From the cell containing the given text, extract its center point as [x, y] coordinate. 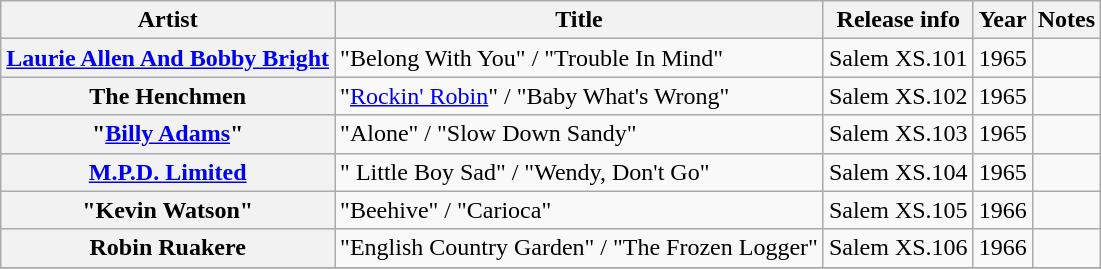
Salem XS.105 [898, 210]
M.P.D. Limited [168, 172]
Salem XS.102 [898, 96]
"Belong With You" / "Trouble In Mind" [580, 58]
"Billy Adams" [168, 134]
Salem XS.104 [898, 172]
"Beehive" / "Carioca" [580, 210]
Salem XS.106 [898, 248]
Laurie Allen And Bobby Bright [168, 58]
Salem XS.103 [898, 134]
Title [580, 20]
The Henchmen [168, 96]
"Alone" / "Slow Down Sandy" [580, 134]
Artist [168, 20]
"Kevin Watson" [168, 210]
Release info [898, 20]
"Rockin' Robin" / "Baby What's Wrong" [580, 96]
Robin Ruakere [168, 248]
Notes [1066, 20]
" Little Boy Sad" / "Wendy, Don't Go" [580, 172]
Salem XS.101 [898, 58]
Year [1002, 20]
"English Country Garden" / "The Frozen Logger" [580, 248]
